Capture the cell that displays the provided text and extract its [x, y] central coordinate. 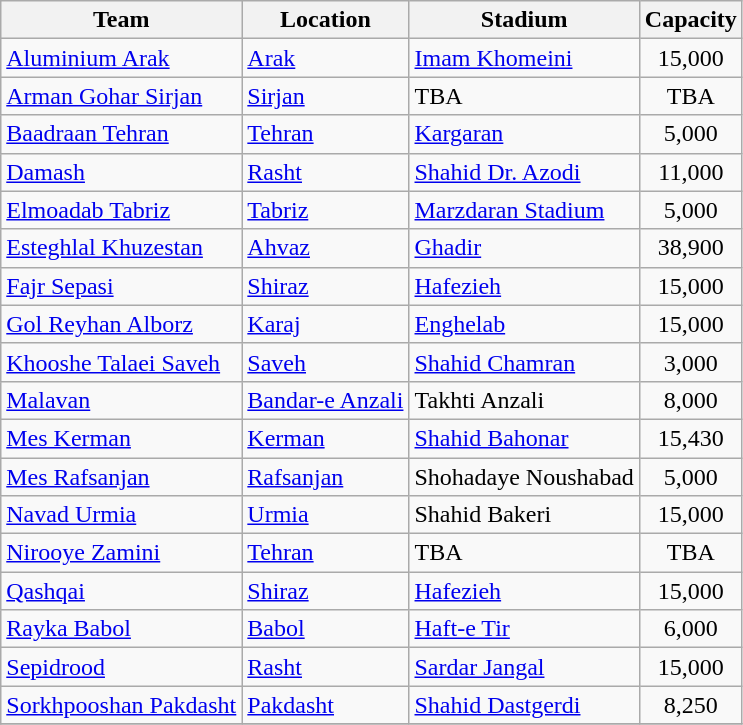
Ghadir [524, 248]
Haft-e Tir [524, 629]
Gol Reyhan Alborz [122, 324]
3,000 [690, 362]
Navad Urmia [122, 515]
Aluminium Arak [122, 58]
38,900 [690, 248]
Sepidrood [122, 667]
Damash [122, 172]
Nirooye Zamini [122, 553]
Team [122, 20]
Imam Khomeini [524, 58]
Marzdaran Stadium [524, 210]
Arak [326, 58]
Takhti Anzali [524, 400]
Babol [326, 629]
Esteghlal Khuzestan [122, 248]
Mes Kerman [122, 438]
Pakdasht [326, 705]
Enghelab [524, 324]
Shahid Chamran [524, 362]
Capacity [690, 20]
15,430 [690, 438]
8,000 [690, 400]
Arman Gohar Sirjan [122, 96]
Mes Rafsanjan [122, 477]
Urmia [326, 515]
Shohadaye Noushabad [524, 477]
Qashqai [122, 591]
Location [326, 20]
Sirjan [326, 96]
Shahid Dastgerdi [524, 705]
Baadraan Tehran [122, 134]
6,000 [690, 629]
Rayka Babol [122, 629]
Kargaran [524, 134]
Rafsanjan [326, 477]
Khooshe Talaei Saveh [122, 362]
Shahid Bahonar [524, 438]
Karaj [326, 324]
Ahvaz [326, 248]
11,000 [690, 172]
Bandar-e Anzali [326, 400]
Saveh [326, 362]
Elmoadab Tabriz [122, 210]
Sorkhpooshan Pakdasht [122, 705]
Sardar Jangal [524, 667]
Malavan [122, 400]
Tabriz [326, 210]
Shahid Bakeri [524, 515]
8,250 [690, 705]
Shahid Dr. Azodi [524, 172]
Kerman [326, 438]
Fajr Sepasi [122, 286]
Stadium [524, 20]
